For the text-containing cell, return its midpoint in [x, y] coordinate format. 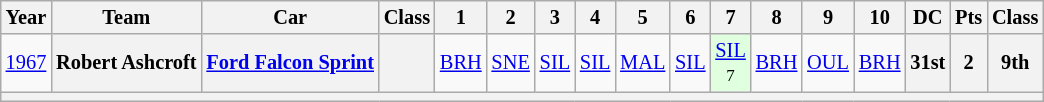
DC [928, 17]
9 [828, 17]
SNE [511, 63]
9th [1015, 63]
1967 [26, 63]
OUL [828, 63]
4 [595, 17]
Pts [968, 17]
Team [126, 17]
Ford Falcon Sprint [290, 63]
1 [461, 17]
MAL [642, 63]
SIL7 [730, 63]
7 [730, 17]
8 [777, 17]
Car [290, 17]
Robert Ashcroft [126, 63]
6 [690, 17]
3 [555, 17]
10 [880, 17]
Year [26, 17]
31st [928, 63]
5 [642, 17]
